Find where the given text appears and provide that cell's center as [x, y] coordinate. 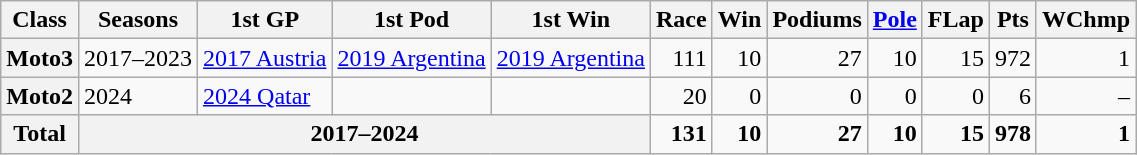
– [1086, 96]
Seasons [138, 20]
131 [681, 134]
111 [681, 58]
972 [1012, 58]
WChmp [1086, 20]
Total [40, 134]
2017–2023 [138, 58]
20 [681, 96]
6 [1012, 96]
1st Pod [412, 20]
2017–2024 [364, 134]
Moto3 [40, 58]
Moto2 [40, 96]
FLap [956, 20]
2024 Qatar [265, 96]
Class [40, 20]
Win [740, 20]
Pole [894, 20]
2024 [138, 96]
Podiums [817, 20]
1st Win [570, 20]
2017 Austria [265, 58]
978 [1012, 134]
Race [681, 20]
Pts [1012, 20]
1st GP [265, 20]
